Capture the cell that displays the provided text and extract its [X, Y] central coordinate. 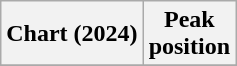
Chart (2024) [72, 34]
Peakposition [189, 34]
